Find where the given text appears and provide that cell's center as (x, y) coordinate. 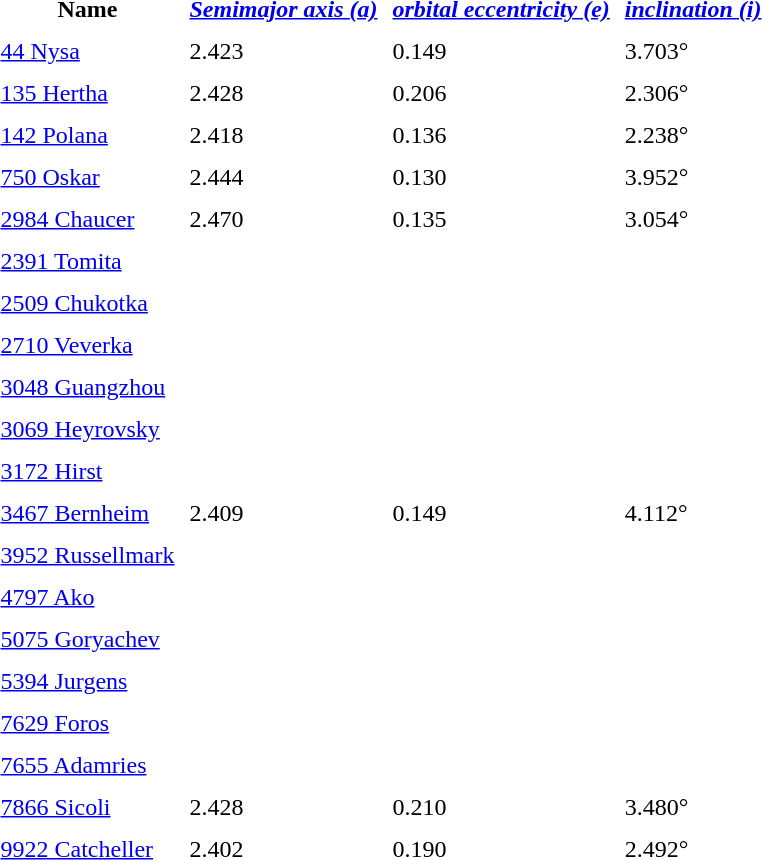
0.130 (501, 177)
0.210 (501, 807)
2.470 (284, 219)
2.409 (284, 513)
2.423 (284, 51)
2.444 (284, 177)
0.135 (501, 219)
2.418 (284, 135)
0.136 (501, 135)
0.206 (501, 93)
